For the text-containing cell, return its midpoint in [x, y] coordinate format. 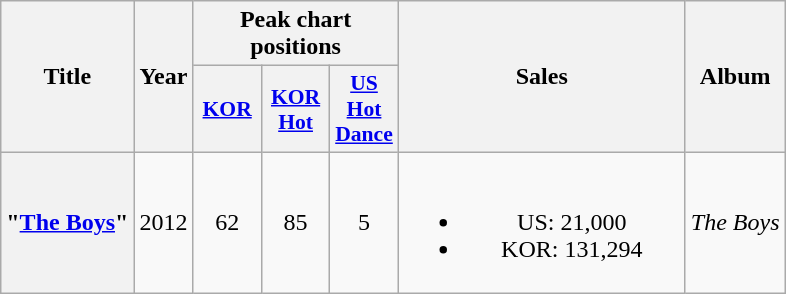
Sales [542, 77]
5 [364, 222]
85 [295, 222]
"The Boys" [68, 222]
US: 21,000KOR: 131,294 [542, 222]
Peak chart positions [296, 34]
62 [227, 222]
Title [68, 77]
Album [735, 77]
KOR [227, 110]
US Hot Dance [364, 110]
The Boys [735, 222]
KORHot [295, 110]
2012 [164, 222]
Year [164, 77]
